Find where the given text appears and provide that cell's center as (X, Y) coordinate. 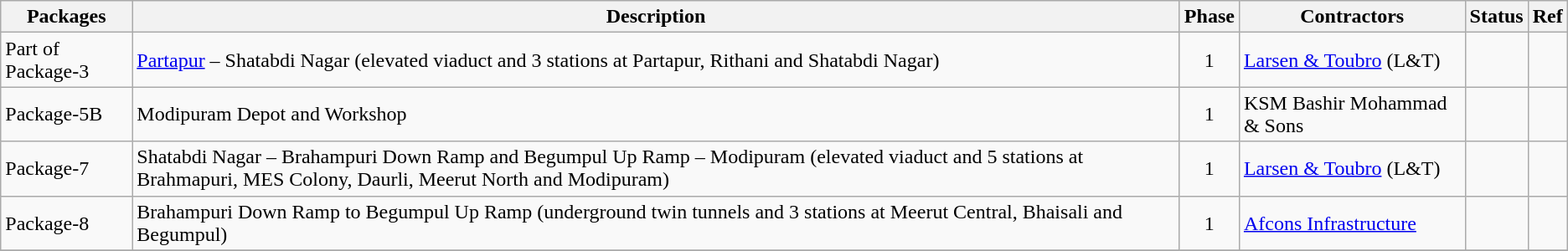
Ref (1548, 17)
Package-7 (67, 169)
Status (1496, 17)
Packages (67, 17)
Package-8 (67, 223)
Contractors (1352, 17)
KSM Bashir Mohammad & Sons (1352, 114)
Modipuram Depot and Workshop (657, 114)
Partapur – Shatabdi Nagar (elevated viaduct and 3 stations at Partapur, Rithani and Shatabdi Nagar) (657, 60)
Afcons Infrastructure (1352, 223)
Phase (1210, 17)
Description (657, 17)
Part of Package-3 (67, 60)
Package-5B (67, 114)
Brahampuri Down Ramp to Begumpul Up Ramp (underground twin tunnels and 3 stations at Meerut Central, Bhaisali and Begumpul) (657, 223)
